Return the [x, y] coordinate for the center point of the cell that contains the specified text.  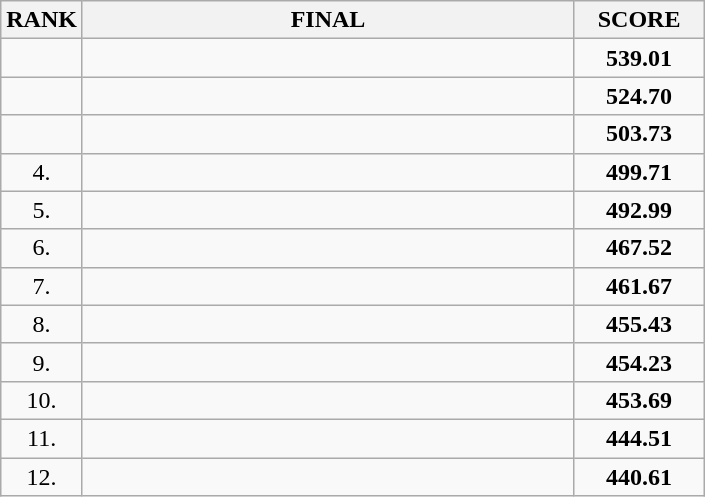
8. [42, 324]
440.61 [640, 477]
12. [42, 477]
10. [42, 400]
467.52 [640, 248]
539.01 [640, 58]
453.69 [640, 400]
RANK [42, 20]
4. [42, 172]
499.71 [640, 172]
503.73 [640, 134]
FINAL [328, 20]
SCORE [640, 20]
444.51 [640, 438]
455.43 [640, 324]
5. [42, 210]
461.67 [640, 286]
7. [42, 286]
11. [42, 438]
454.23 [640, 362]
6. [42, 248]
524.70 [640, 96]
492.99 [640, 210]
9. [42, 362]
